Detect which cell encompasses the target text, then output its (x, y) center coordinate. 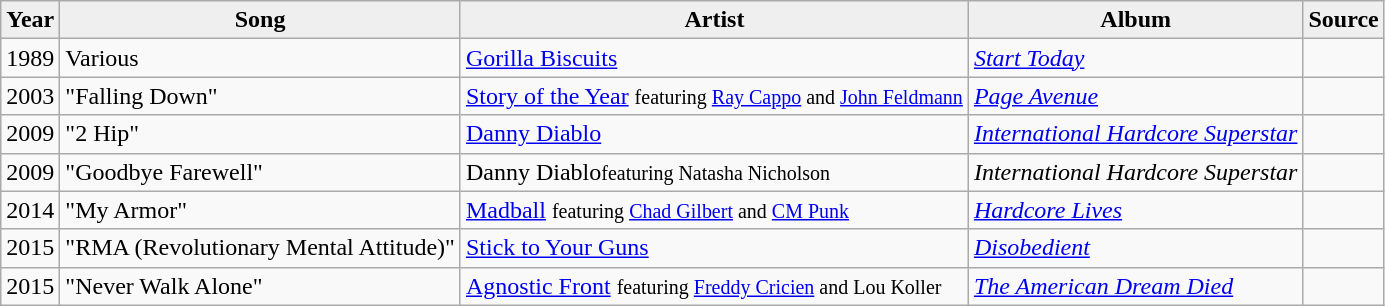
"Falling Down" (260, 96)
The American Dream Died (1136, 286)
"Goodbye Farewell" (260, 172)
Madball featuring Chad Gilbert and CM Punk (714, 210)
Danny Diablofeaturing Natasha Nicholson (714, 172)
1989 (30, 58)
Year (30, 20)
"My Armor" (260, 210)
"Never Walk Alone" (260, 286)
Danny Diablo (714, 134)
Story of the Year featuring Ray Cappo and John Feldmann (714, 96)
Artist (714, 20)
Gorilla Biscuits (714, 58)
2003 (30, 96)
Song (260, 20)
"2 Hip" (260, 134)
Page Avenue (1136, 96)
Hardcore Lives (1136, 210)
2014 (30, 210)
Stick to Your Guns (714, 248)
Album (1136, 20)
Agnostic Front featuring Freddy Cricien and Lou Koller (714, 286)
Disobedient (1136, 248)
"RMA (Revolutionary Mental Attitude)" (260, 248)
Start Today (1136, 58)
Source (1344, 20)
Various (260, 58)
